Scan for the cell matching the given text and deliver its (X, Y) coordinate at center. 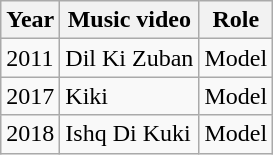
Role (236, 20)
Year (30, 20)
Dil Ki Zuban (130, 58)
2018 (30, 134)
Kiki (130, 96)
2017 (30, 96)
Ishq Di Kuki (130, 134)
Music video (130, 20)
2011 (30, 58)
